Detect which cell encompasses the target text, then output its [X, Y] center coordinate. 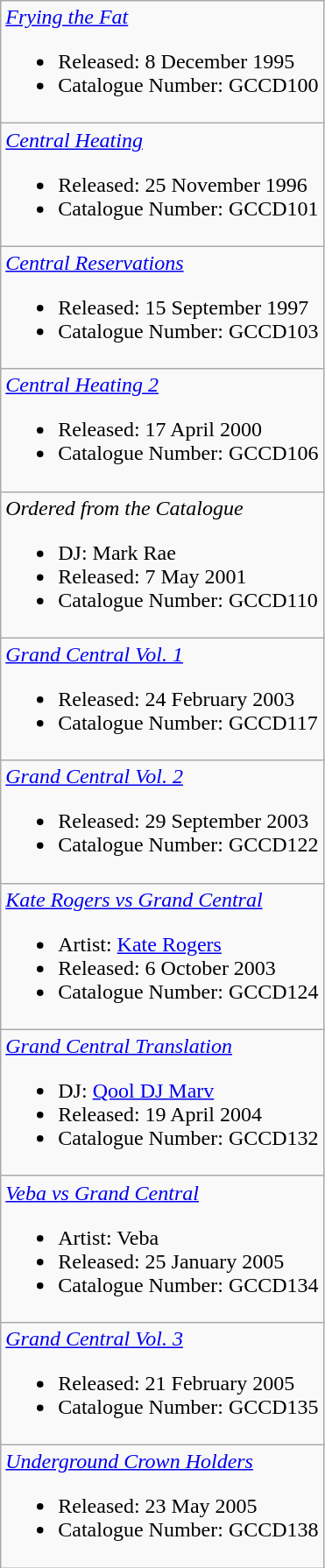
Grand Central Vol. 2Released: 29 September 2003Catalogue Number: GCCD122 [162, 822]
Grand Central Vol. 3Released: 21 February 2005Catalogue Number: GCCD135 [162, 1383]
Veba vs Grand CentralArtist: VebaReleased: 25 January 2005Catalogue Number: GCCD134 [162, 1249]
Ordered from the CatalogueDJ: Mark RaeReleased: 7 May 2001Catalogue Number: GCCD110 [162, 564]
Central Heating 2Released: 17 April 2000Catalogue Number: GCCD106 [162, 430]
Central ReservationsReleased: 15 September 1997Catalogue Number: GCCD103 [162, 307]
Grand Central TranslationDJ: Qool DJ MarvReleased: 19 April 2004Catalogue Number: GCCD132 [162, 1102]
Central HeatingReleased: 25 November 1996Catalogue Number: GCCD101 [162, 185]
Grand Central Vol. 1Released: 24 February 2003Catalogue Number: GCCD117 [162, 699]
Kate Rogers vs Grand CentralArtist: Kate RogersReleased: 6 October 2003Catalogue Number: GCCD124 [162, 957]
Frying the FatReleased: 8 December 1995Catalogue Number: GCCD100 [162, 62]
Underground Crown HoldersReleased: 23 May 2005Catalogue Number: GCCD138 [162, 1506]
